Return (x, y) of the center of cell containing provided text 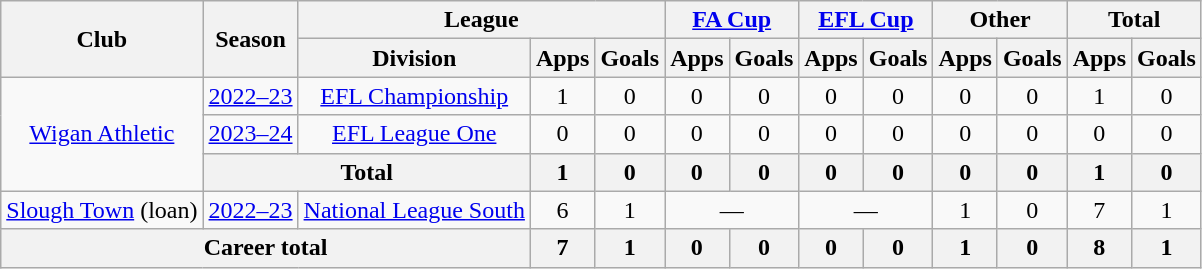
EFL League One (414, 134)
8 (1099, 248)
FA Cup (732, 20)
National League South (414, 210)
2023–24 (250, 134)
EFL Cup (866, 20)
League (482, 20)
6 (562, 210)
Division (414, 58)
EFL Championship (414, 96)
Career total (266, 248)
Other (1000, 20)
Season (250, 39)
Wigan Athletic (102, 134)
Slough Town (loan) (102, 210)
Club (102, 39)
